Detect which cell encompasses the target text, then output its (X, Y) center coordinate. 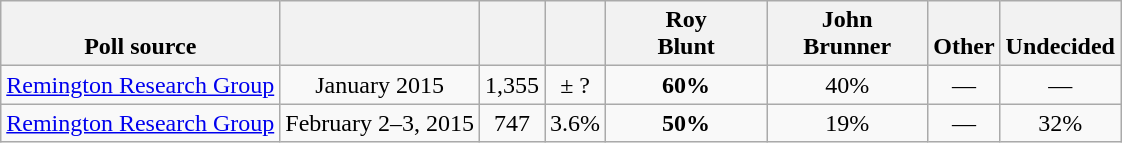
RoyBlunt (686, 34)
± ? (576, 85)
19% (848, 123)
1,355 (512, 85)
JohnBrunner (848, 34)
January 2015 (380, 85)
747 (512, 123)
Poll source (140, 34)
60% (686, 85)
50% (686, 123)
40% (848, 85)
Undecided (1060, 34)
3.6% (576, 123)
Other (964, 34)
February 2–3, 2015 (380, 123)
32% (1060, 123)
